Return (x, y) of the center of cell containing provided text 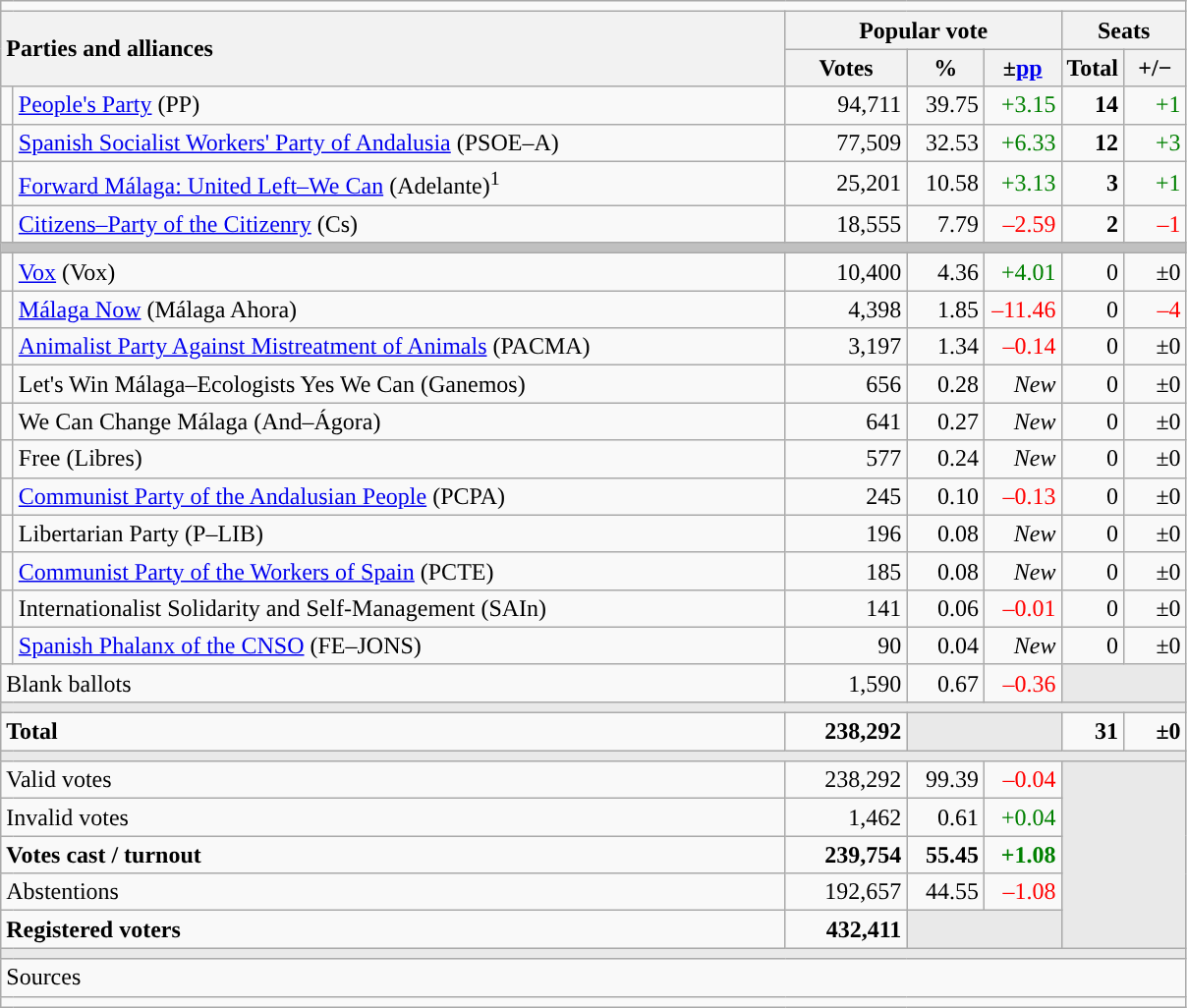
Seats (1124, 30)
0.28 (945, 384)
12 (1093, 142)
77,509 (846, 142)
±pp (1022, 68)
Invalid votes (393, 817)
4,398 (846, 309)
–2.59 (1022, 224)
Animalist Party Against Mistreatment of Animals (PACMA) (399, 347)
3 (1093, 183)
–0.04 (1022, 780)
Internationalist Solidarity and Self-Management (SAIn) (399, 608)
0.27 (945, 421)
1.85 (945, 309)
–1 (1156, 224)
–0.13 (1022, 496)
+/− (1156, 68)
641 (846, 421)
Valid votes (393, 780)
99.39 (945, 780)
192,657 (846, 892)
239,754 (846, 855)
0.61 (945, 817)
245 (846, 496)
31 (1093, 732)
Forward Málaga: United Left–We Can (Adelante)1 (399, 183)
7.79 (945, 224)
10,400 (846, 272)
Sources (593, 978)
1.34 (945, 347)
39.75 (945, 105)
32.53 (945, 142)
90 (846, 645)
1,462 (846, 817)
185 (846, 571)
10.58 (945, 183)
–0.01 (1022, 608)
–0.36 (1022, 683)
+1.08 (1022, 855)
Communist Party of the Andalusian People (PCPA) (399, 496)
+3.15 (1022, 105)
432,411 (846, 929)
Málaga Now (Málaga Ahora) (399, 309)
577 (846, 459)
94,711 (846, 105)
1,590 (846, 683)
Vox (Vox) (399, 272)
0.06 (945, 608)
0.04 (945, 645)
–1.08 (1022, 892)
Spanish Socialist Workers' Party of Andalusia (PSOE–A) (399, 142)
Communist Party of the Workers of Spain (PCTE) (399, 571)
We Can Change Málaga (And–Ágora) (399, 421)
0.10 (945, 496)
+4.01 (1022, 272)
14 (1093, 105)
25,201 (846, 183)
196 (846, 533)
–4 (1156, 309)
0.24 (945, 459)
656 (846, 384)
44.55 (945, 892)
0.67 (945, 683)
People's Party (PP) (399, 105)
Votes (846, 68)
141 (846, 608)
Let's Win Málaga–Ecologists Yes We Can (Ganemos) (399, 384)
4.36 (945, 272)
+0.04 (1022, 817)
55.45 (945, 855)
Citizens–Party of the Citizenry (Cs) (399, 224)
Votes cast / turnout (393, 855)
Popular vote (924, 30)
Parties and alliances (393, 49)
3,197 (846, 347)
Blank ballots (393, 683)
18,555 (846, 224)
Abstentions (393, 892)
–11.46 (1022, 309)
–0.14 (1022, 347)
2 (1093, 224)
Free (Libres) (399, 459)
+6.33 (1022, 142)
Spanish Phalanx of the CNSO (FE–JONS) (399, 645)
% (945, 68)
Registered voters (393, 929)
+3 (1156, 142)
+3.13 (1022, 183)
Libertarian Party (P–LIB) (399, 533)
